Identify which cell holds the provided text, then report its (X, Y) central coordinate. 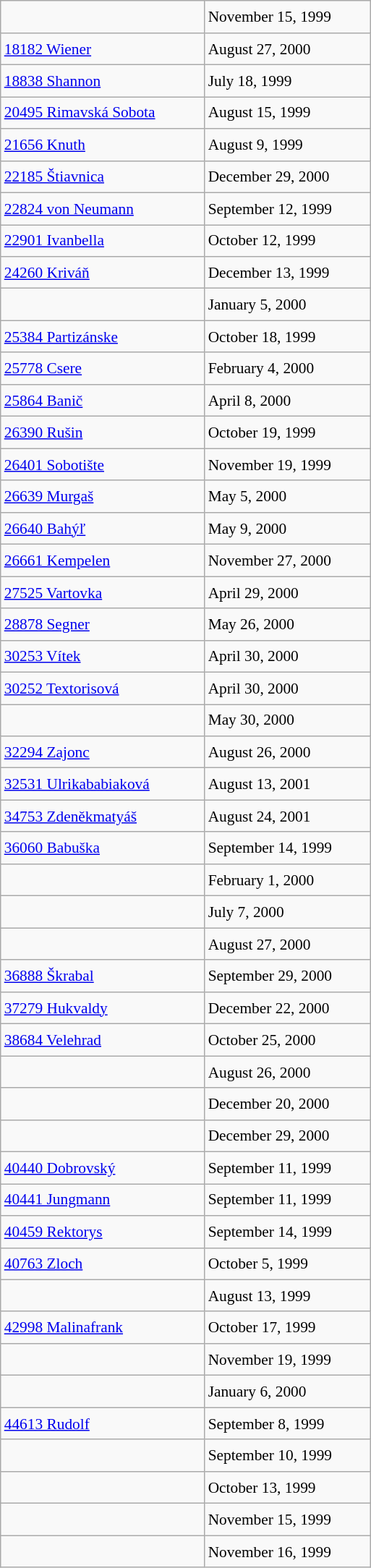
32531 Ulrikababiaková (103, 784)
October 25, 2000 (288, 1040)
32294 Zajonc (103, 752)
September 12, 1999 (288, 208)
April 29, 2000 (288, 592)
27525 Vartovka (103, 592)
40440 Dobrovský (103, 1167)
November 16, 1999 (288, 1551)
40459 Rektorys (103, 1232)
October 5, 1999 (288, 1264)
November 27, 2000 (288, 561)
August 13, 2001 (288, 784)
38684 Velehrad (103, 1040)
July 7, 2000 (288, 912)
May 26, 2000 (288, 624)
30253 Vítek (103, 656)
26639 Murgaš (103, 496)
August 13, 1999 (288, 1295)
December 22, 2000 (288, 1007)
18182 Wiener (103, 48)
September 10, 1999 (288, 1455)
40441 Jungmann (103, 1200)
February 1, 2000 (288, 880)
26661 Kempelen (103, 561)
December 13, 1999 (288, 273)
20495 Rimavská Sobota (103, 113)
25384 Partizánske (103, 336)
October 17, 1999 (288, 1327)
August 15, 1999 (288, 113)
October 18, 1999 (288, 336)
August 24, 2001 (288, 816)
May 9, 2000 (288, 528)
April 8, 2000 (288, 401)
25864 Banič (103, 401)
August 9, 1999 (288, 145)
September 29, 2000 (288, 976)
May 5, 2000 (288, 496)
30252 Textorisová (103, 688)
October 19, 1999 (288, 433)
36060 Babuška (103, 848)
26390 Rušin (103, 433)
18838 Shannon (103, 81)
40763 Zloch (103, 1264)
October 13, 1999 (288, 1487)
34753 Zdeněkmatyáš (103, 816)
December 20, 2000 (288, 1104)
July 18, 1999 (288, 81)
21656 Knuth (103, 145)
22824 von Neumann (103, 208)
January 5, 2000 (288, 304)
22901 Ivanbella (103, 241)
28878 Segner (103, 624)
February 4, 2000 (288, 368)
January 6, 2000 (288, 1392)
26640 Bahýľ (103, 528)
37279 Hukvaldy (103, 1007)
22185 Štiavnica (103, 176)
26401 Sobotište (103, 464)
42998 Malinafrank (103, 1327)
44613 Rudolf (103, 1423)
May 30, 2000 (288, 720)
36888 Škrabal (103, 976)
25778 Csere (103, 368)
October 12, 1999 (288, 241)
24260 Kriváň (103, 273)
September 8, 1999 (288, 1423)
